Identify which cell holds the provided text, then report its (X, Y) central coordinate. 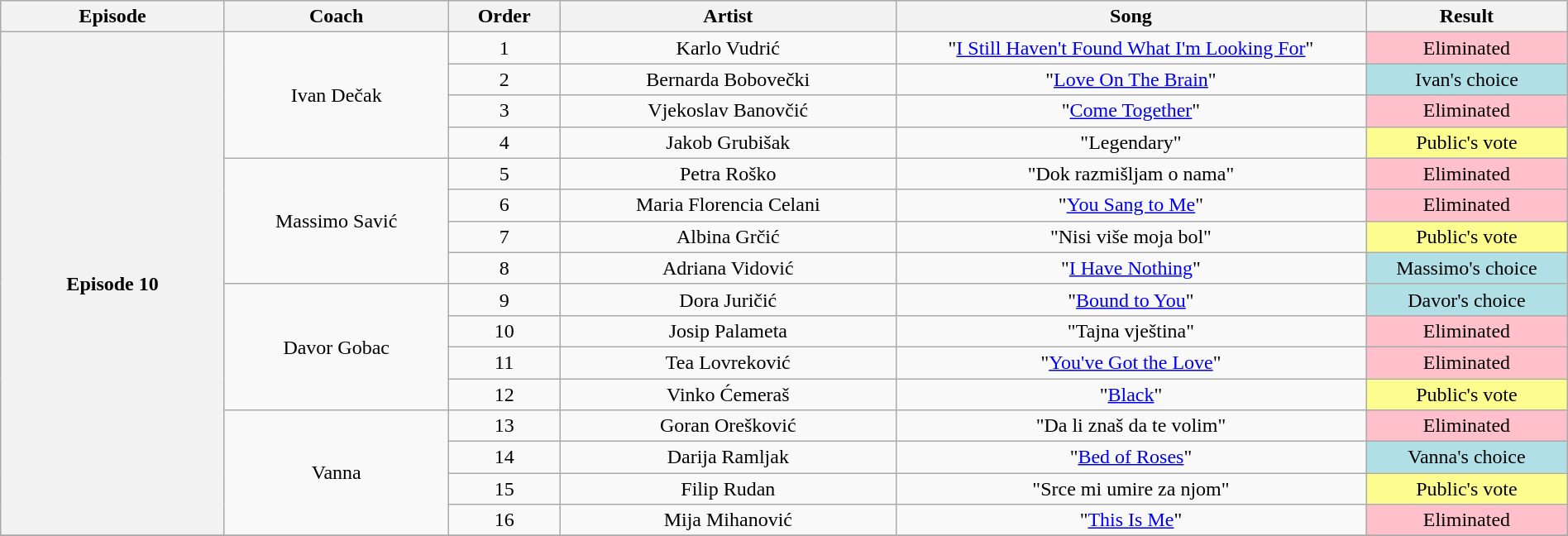
Tea Lovreković (728, 362)
Adriana Vidović (728, 268)
"Bound to You" (1131, 299)
"You've Got the Love" (1131, 362)
"I Still Haven't Found What I'm Looking For" (1131, 48)
Davor's choice (1467, 299)
"You Sang to Me" (1131, 205)
"Bed of Roses" (1131, 457)
Coach (336, 17)
4 (504, 142)
Vanna (336, 473)
12 (504, 395)
Artist (728, 17)
7 (504, 237)
Jakob Grubišak (728, 142)
"Come Together" (1131, 111)
Filip Rudan (728, 489)
Albina Grčić (728, 237)
Davor Gobac (336, 347)
13 (504, 426)
Mija Mihanović (728, 520)
11 (504, 362)
Vinko Ćemeraš (728, 395)
Massimo Savić (336, 221)
Song (1131, 17)
Vanna's choice (1467, 457)
"Love On The Brain" (1131, 79)
Episode (112, 17)
Bernarda Bobovečki (728, 79)
"Da li znaš da te volim" (1131, 426)
Result (1467, 17)
"Legendary" (1131, 142)
"This Is Me" (1131, 520)
"I Have Nothing" (1131, 268)
Karlo Vudrić (728, 48)
Ivan Dečak (336, 95)
"Srce mi umire za njom" (1131, 489)
Episode 10 (112, 285)
2 (504, 79)
6 (504, 205)
5 (504, 174)
"Dok razmišljam o nama" (1131, 174)
Order (504, 17)
Dora Juričić (728, 299)
8 (504, 268)
15 (504, 489)
14 (504, 457)
Massimo's choice (1467, 268)
Darija Ramljak (728, 457)
10 (504, 331)
9 (504, 299)
"Tajna vještina" (1131, 331)
Josip Palameta (728, 331)
Maria Florencia Celani (728, 205)
3 (504, 111)
16 (504, 520)
Vjekoslav Banovčić (728, 111)
"Black" (1131, 395)
"Nisi više moja bol" (1131, 237)
Ivan's choice (1467, 79)
1 (504, 48)
Petra Roško (728, 174)
Goran Orešković (728, 426)
